Provide the (x, y) coordinate of the cell's center where the given text is located.  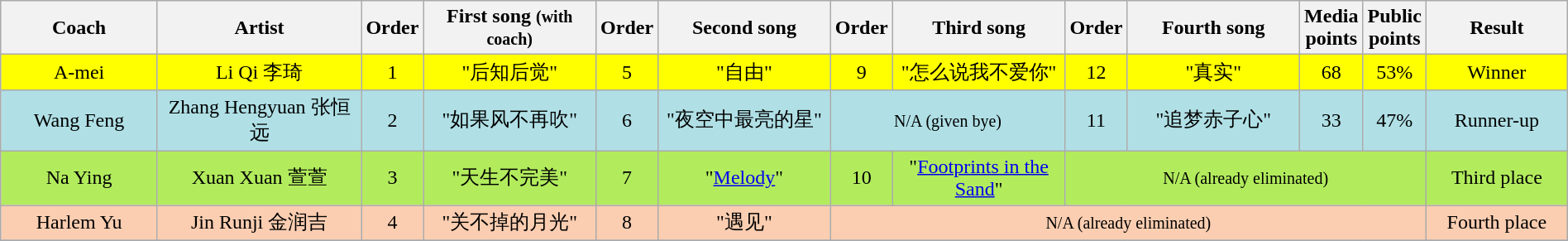
11 (1097, 120)
Winner (1497, 73)
Public points (1394, 28)
"真实" (1214, 73)
47% (1394, 120)
Li Qi 李琦 (260, 73)
68 (1331, 73)
Wang Feng (79, 120)
Jin Runji 金润吉 (260, 224)
"关不掉的月光" (509, 224)
8 (627, 224)
"后知后觉" (509, 73)
Coach (79, 28)
Zhang Hengyuan 张恒远 (260, 120)
5 (627, 73)
Fourth place (1497, 224)
4 (392, 224)
Runner-up (1497, 120)
12 (1097, 73)
"夜空中最亮的星" (744, 120)
"自由" (744, 73)
"如果风不再吹" (509, 120)
Media points (1331, 28)
3 (392, 177)
Result (1497, 28)
2 (392, 120)
A-mei (79, 73)
N/A (given bye) (948, 120)
"Footprints in the Sand" (979, 177)
Harlem Yu (79, 224)
Artist (260, 28)
10 (862, 177)
First song (with coach) (509, 28)
"怎么说我不爱你" (979, 73)
Second song (744, 28)
"天生不完美" (509, 177)
33 (1331, 120)
Third song (979, 28)
"遇见" (744, 224)
7 (627, 177)
Third place (1497, 177)
Xuan Xuan 萱萱 (260, 177)
9 (862, 73)
53% (1394, 73)
Na Ying (79, 177)
"追梦赤子心" (1214, 120)
6 (627, 120)
1 (392, 73)
"Melody" (744, 177)
Fourth song (1214, 28)
